Identify which cell holds the provided text, then report its [x, y] central coordinate. 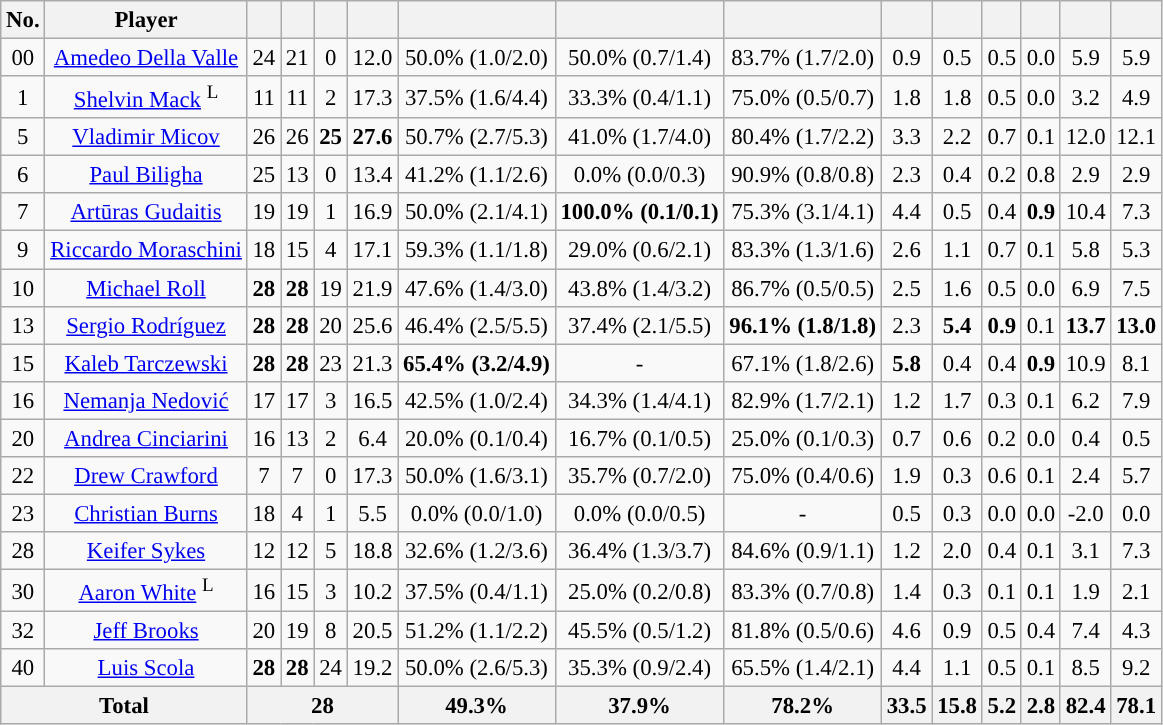
25.0% (0.1/0.3) [802, 438]
16.9 [372, 213]
No. [23, 20]
Kaleb Tarczewski [146, 363]
41.0% (1.7/4.0) [640, 137]
8 [330, 631]
0.0% (0.0/0.3) [640, 175]
43.8% (1.4/3.2) [640, 288]
90.9% (0.8/0.8) [802, 175]
Christian Burns [146, 513]
Paul Biligha [146, 175]
40 [23, 668]
20.0% (0.1/0.4) [476, 438]
2.8 [1040, 706]
6.4 [372, 438]
3.3 [906, 137]
21 [298, 58]
7.9 [1136, 400]
37.5% (0.4/1.1) [476, 590]
33.5 [906, 706]
82.9% (1.7/2.1) [802, 400]
6.2 [1085, 400]
15.8 [957, 706]
21.3 [372, 363]
2.2 [957, 137]
6.9 [1085, 288]
45.5% (0.5/1.2) [640, 631]
49.3% [476, 706]
-2.0 [1085, 513]
1.6 [957, 288]
34.3% (1.4/4.1) [640, 400]
75.0% (0.5/0.7) [802, 97]
84.6% (0.9/1.1) [802, 551]
2.5 [906, 288]
83.7% (1.7/2.0) [802, 58]
100.0% (0.1/0.1) [640, 213]
Nemanja Nedović [146, 400]
75.3% (3.1/4.1) [802, 213]
8.5 [1085, 668]
9 [23, 250]
Total [124, 706]
5.3 [1136, 250]
46.4% (2.5/5.5) [476, 325]
81.8% (0.5/0.6) [802, 631]
Sergio Rodríguez [146, 325]
2.1 [1136, 590]
19.2 [372, 668]
1.7 [957, 400]
78.1 [1136, 706]
33.3% (0.4/1.1) [640, 97]
17.1 [372, 250]
5.4 [957, 325]
5.7 [1136, 476]
Aaron White L [146, 590]
36.4% (1.3/3.7) [640, 551]
83.3% (0.7/0.8) [802, 590]
65.4% (3.2/4.9) [476, 363]
82.4 [1085, 706]
32 [23, 631]
67.1% (1.8/2.6) [802, 363]
Shelvin Mack L [146, 97]
20.5 [372, 631]
0.0% (0.0/0.5) [640, 513]
4.3 [1136, 631]
50.0% (0.7/1.4) [640, 58]
50.7% (2.7/5.3) [476, 137]
18.8 [372, 551]
50.0% (2.1/4.1) [476, 213]
Michael Roll [146, 288]
35.7% (0.7/2.0) [640, 476]
75.0% (0.4/0.6) [802, 476]
27.6 [372, 137]
Andrea Cinciarini [146, 438]
37.9% [640, 706]
Jeff Brooks [146, 631]
Drew Crawford [146, 476]
Vladimir Micov [146, 137]
21.9 [372, 288]
86.7% (0.5/0.5) [802, 288]
16.7% (0.1/0.5) [640, 438]
51.2% (1.1/2.2) [476, 631]
35.3% (0.9/2.4) [640, 668]
2.0 [957, 551]
96.1% (1.8/1.8) [802, 325]
2.6 [906, 250]
83.3% (1.3/1.6) [802, 250]
30 [23, 590]
13.7 [1085, 325]
25.6 [372, 325]
37.4% (2.1/5.5) [640, 325]
29.0% (0.6/2.1) [640, 250]
Artūras Gudaitis [146, 213]
9.2 [1136, 668]
4.6 [906, 631]
Keifer Sykes [146, 551]
10.2 [372, 590]
42.5% (1.0/2.4) [476, 400]
3.2 [1085, 97]
13.0 [1136, 325]
7.4 [1085, 631]
7.5 [1136, 288]
50.0% (2.6/5.3) [476, 668]
5.2 [1002, 706]
00 [23, 58]
65.5% (1.4/2.1) [802, 668]
32.6% (1.2/3.6) [476, 551]
10.9 [1085, 363]
1.4 [906, 590]
37.5% (1.6/4.4) [476, 97]
22 [23, 476]
25.0% (0.2/0.8) [640, 590]
59.3% (1.1/1.8) [476, 250]
13.4 [372, 175]
3.1 [1085, 551]
8.1 [1136, 363]
10.4 [1085, 213]
2.4 [1085, 476]
16.5 [372, 400]
Player [146, 20]
10 [23, 288]
Riccardo Moraschini [146, 250]
41.2% (1.1/2.6) [476, 175]
0.0% (0.0/1.0) [476, 513]
12.1 [1136, 137]
0.8 [1040, 175]
80.4% (1.7/2.2) [802, 137]
Luis Scola [146, 668]
4.9 [1136, 97]
47.6% (1.4/3.0) [476, 288]
Amedeo Della Valle [146, 58]
5.5 [372, 513]
50.0% (1.6/3.1) [476, 476]
78.2% [802, 706]
6 [23, 175]
50.0% (1.0/2.0) [476, 58]
